Capture the cell that displays the provided text and extract its [x, y] central coordinate. 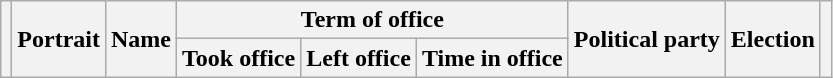
Left office [359, 58]
Term of office [373, 20]
Time in office [492, 58]
Took office [239, 58]
Election [772, 39]
Portrait [59, 39]
Name [140, 39]
Political party [646, 39]
